Locate the cell with the specified text and output its [x, y] center coordinate. 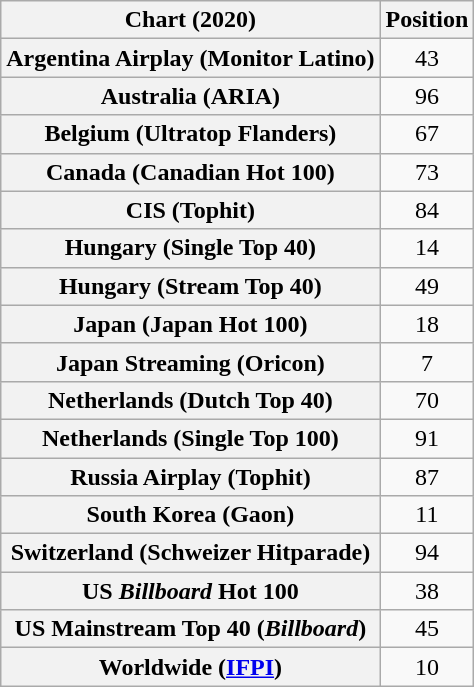
18 [427, 324]
7 [427, 362]
Japan (Japan Hot 100) [190, 324]
Worldwide (IFPI) [190, 667]
Position [427, 20]
45 [427, 629]
Canada (Canadian Hot 100) [190, 172]
49 [427, 286]
Argentina Airplay (Monitor Latino) [190, 58]
Switzerland (Schweizer Hitparade) [190, 553]
US Billboard Hot 100 [190, 591]
14 [427, 248]
10 [427, 667]
Russia Airplay (Tophit) [190, 477]
Belgium (Ultratop Flanders) [190, 134]
Hungary (Stream Top 40) [190, 286]
84 [427, 210]
Australia (ARIA) [190, 96]
43 [427, 58]
70 [427, 400]
South Korea (Gaon) [190, 515]
11 [427, 515]
73 [427, 172]
87 [427, 477]
96 [427, 96]
Netherlands (Single Top 100) [190, 438]
Hungary (Single Top 40) [190, 248]
67 [427, 134]
Netherlands (Dutch Top 40) [190, 400]
91 [427, 438]
US Mainstream Top 40 (Billboard) [190, 629]
CIS (Tophit) [190, 210]
Japan Streaming (Oricon) [190, 362]
94 [427, 553]
38 [427, 591]
Chart (2020) [190, 20]
